Return the (X, Y) coordinate for the center point of the cell that contains the specified text.  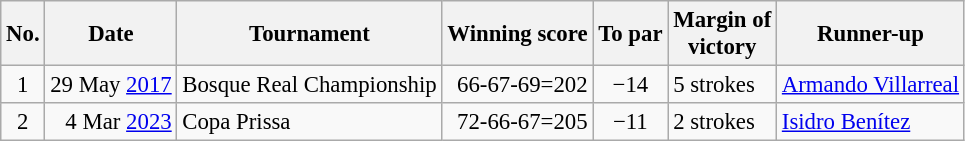
Armando Villarreal (871, 85)
Winning score (518, 34)
Date (111, 34)
No. (23, 34)
To par (630, 34)
4 Mar 2023 (111, 122)
Bosque Real Championship (310, 85)
Tournament (310, 34)
29 May 2017 (111, 85)
5 strokes (722, 85)
2 strokes (722, 122)
2 (23, 122)
Margin ofvictory (722, 34)
Copa Prissa (310, 122)
−11 (630, 122)
Isidro Benítez (871, 122)
−14 (630, 85)
Runner-up (871, 34)
66-67-69=202 (518, 85)
72-66-67=205 (518, 122)
1 (23, 85)
